Capture the cell that displays the provided text and extract its [X, Y] central coordinate. 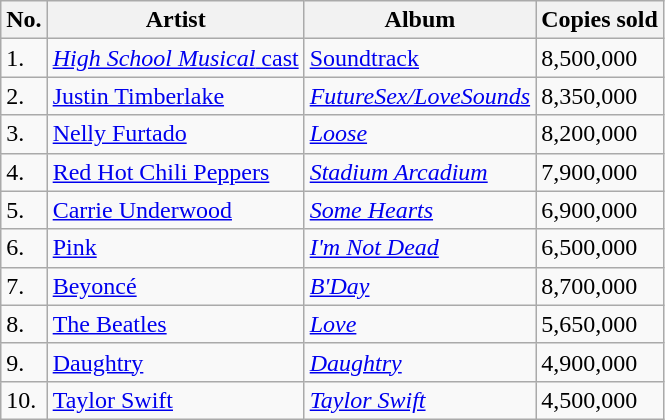
8,700,000 [600, 286]
Artist [176, 20]
3. [24, 134]
5. [24, 210]
Red Hot Chili Peppers [176, 172]
8. [24, 324]
8,350,000 [600, 96]
Stadium Arcadium [420, 172]
8,500,000 [600, 58]
4. [24, 172]
5,650,000 [600, 324]
Carrie Underwood [176, 210]
No. [24, 20]
9. [24, 362]
I'm Not Dead [420, 248]
6. [24, 248]
4,900,000 [600, 362]
Love [420, 324]
6,500,000 [600, 248]
Loose [420, 134]
Copies sold [600, 20]
4,500,000 [600, 400]
Nelly Furtado [176, 134]
The Beatles [176, 324]
FutureSex/LoveSounds [420, 96]
Some Hearts [420, 210]
Album [420, 20]
Justin Timberlake [176, 96]
6,900,000 [600, 210]
7,900,000 [600, 172]
1. [24, 58]
Soundtrack [420, 58]
High School Musical cast [176, 58]
2. [24, 96]
7. [24, 286]
Beyoncé [176, 286]
10. [24, 400]
Pink [176, 248]
B'Day [420, 286]
8,200,000 [600, 134]
